Identify which cell holds the provided text, then report its (x, y) central coordinate. 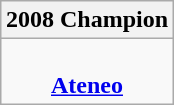
Ateneo (86, 72)
2008 Champion (86, 20)
